Capture the cell that displays the provided text and extract its (X, Y) central coordinate. 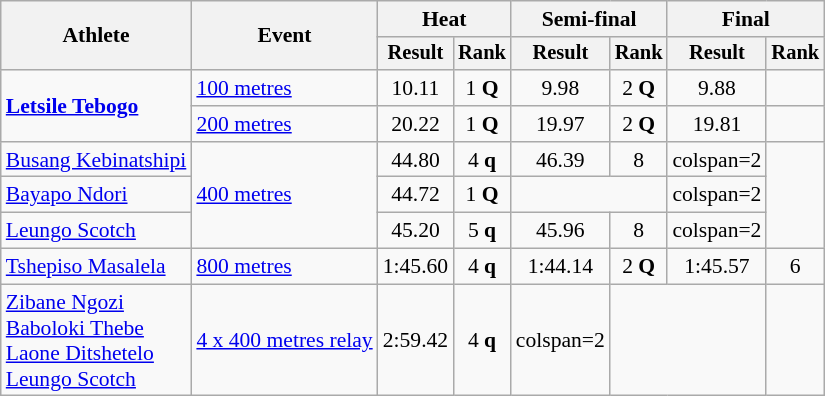
1:44.14 (560, 267)
44.80 (416, 160)
1:45.57 (716, 267)
Busang Kebinatshipi (96, 160)
20.22 (416, 124)
2:59.42 (416, 340)
6 (795, 267)
10.11 (416, 88)
Zibane NgoziBaboloki ThebeLaone DitsheteloLeungo Scotch (96, 340)
5 q (482, 231)
Heat (444, 19)
9.98 (560, 88)
1:45.60 (416, 267)
19.81 (716, 124)
45.20 (416, 231)
Final (746, 19)
45.96 (560, 231)
800 metres (284, 267)
100 metres (284, 88)
4 x 400 metres relay (284, 340)
Bayapo Ndori (96, 195)
9.88 (716, 88)
200 metres (284, 124)
Athlete (96, 36)
44.72 (416, 195)
400 metres (284, 196)
Letsile Tebogo (96, 106)
19.97 (560, 124)
Leungo Scotch (96, 231)
Semi-final (590, 19)
Event (284, 36)
46.39 (560, 160)
Tshepiso Masalela (96, 267)
